Extract the (X, Y) coordinate from the center of the cell holding the provided text.  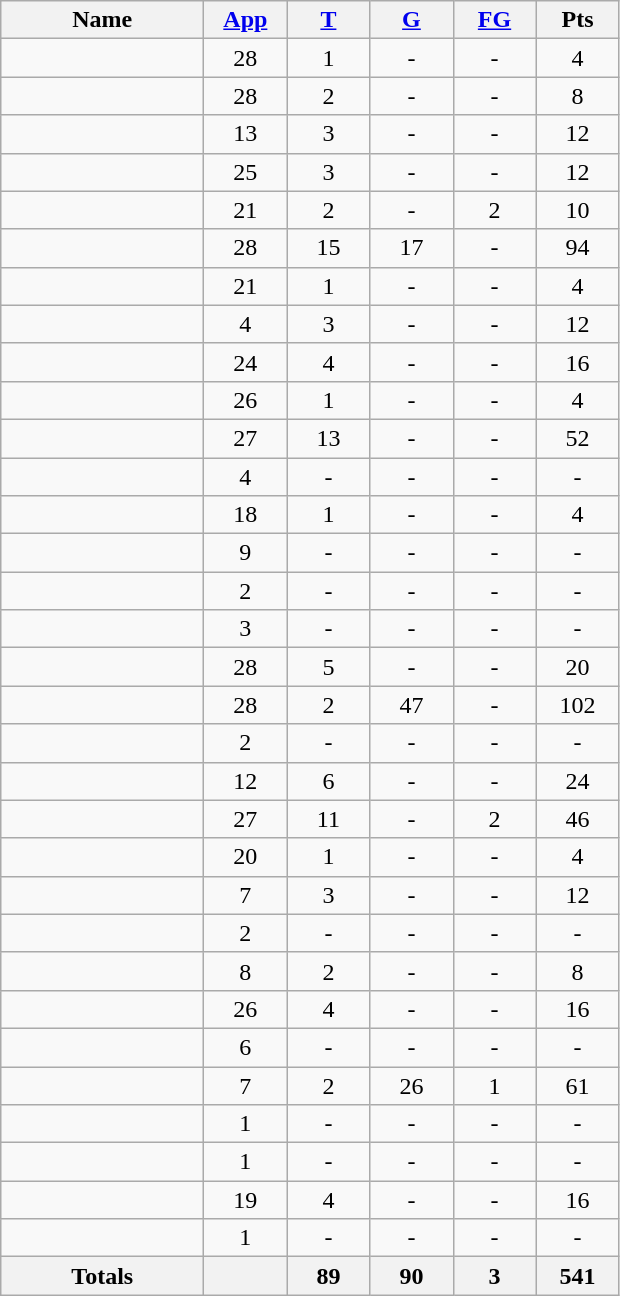
G (412, 20)
17 (412, 248)
9 (246, 553)
18 (246, 515)
Pts (578, 20)
5 (328, 667)
541 (578, 1276)
T (328, 20)
46 (578, 819)
90 (412, 1276)
11 (328, 819)
19 (246, 1200)
47 (412, 705)
10 (578, 210)
App (246, 20)
Totals (102, 1276)
52 (578, 438)
Name (102, 20)
94 (578, 248)
15 (328, 248)
102 (578, 705)
25 (246, 172)
89 (328, 1276)
FG (494, 20)
61 (578, 1085)
